From the cell containing the given text, extract its center point as (X, Y) coordinate. 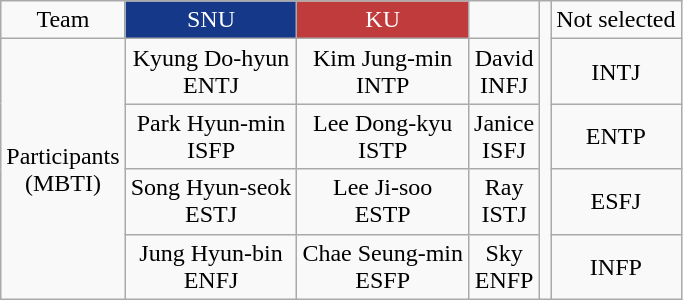
Kim Jung-minINTP (383, 72)
Park Hyun-minISFP (211, 136)
ESFJ (616, 202)
KU (383, 20)
Chae Seung-minESFP (383, 266)
SNU (211, 20)
Not selected (616, 20)
INFP (616, 266)
DavidINFJ (504, 72)
Lee Dong-kyuISTP (383, 136)
INTJ (616, 72)
RayISTJ (504, 202)
JaniceISFJ (504, 136)
Kyung Do-hyunENTJ (211, 72)
Jung Hyun-binENFJ (211, 266)
Song Hyun-seokESTJ (211, 202)
ENTP (616, 136)
Participants(MBTI) (63, 169)
Team (63, 20)
SkyENFP (504, 266)
Lee Ji-sooESTP (383, 202)
